Locate the cell with the specified text and output its [X, Y] center coordinate. 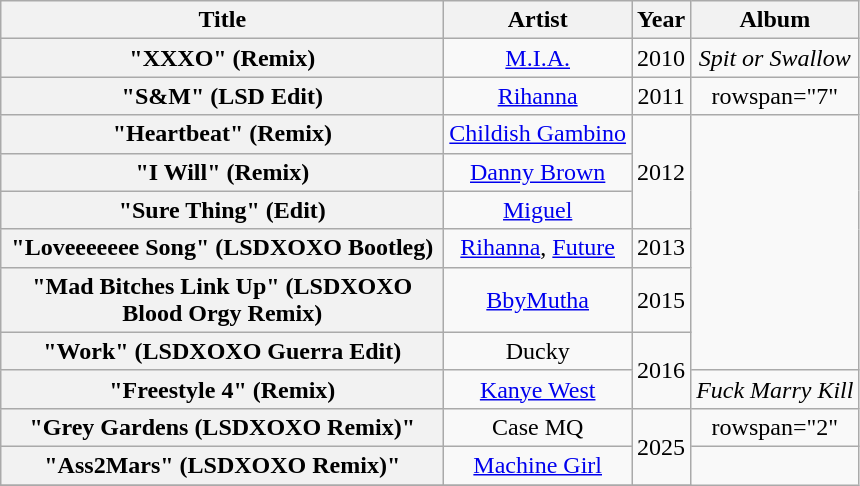
"Grey Gardens (LSDXOXO Remix)" [222, 427]
Title [222, 20]
"Heartbeat" (Remix) [222, 134]
"XXXO" (Remix) [222, 58]
Rihanna, Future [538, 248]
"Mad Bitches Link Up" (LSDXOXO Blood Orgy Remix) [222, 300]
"I Will" (Remix) [222, 172]
Rihanna [538, 96]
"S&M" (LSD Edit) [222, 96]
"Loveeeeeee Song" (LSDXOXO Bootleg) [222, 248]
"Work" (LSDXOXO Guerra Edit) [222, 351]
M.I.A. [538, 58]
Artist [538, 20]
"Freestyle 4" (Remix) [222, 389]
2010 [662, 58]
Spit or Swallow [775, 58]
BbyMutha [538, 300]
Miguel [538, 210]
rowspan="2" [775, 427]
Album [775, 20]
Danny Brown [538, 172]
2016 [662, 370]
2011 [662, 96]
Year [662, 20]
Kanye West [538, 389]
"Sure Thing" (Edit) [222, 210]
Case MQ [538, 427]
rowspan="7" [775, 96]
2025 [662, 446]
2012 [662, 172]
2013 [662, 248]
Childish Gambino [538, 134]
Fuck Marry Kill [775, 389]
Ducky [538, 351]
"Ass2Mars" (LSDXOXO Remix)" [222, 465]
2015 [662, 300]
Machine Girl [538, 465]
